Determine the [x, y] coordinate at the center of the cell enclosing the given text.  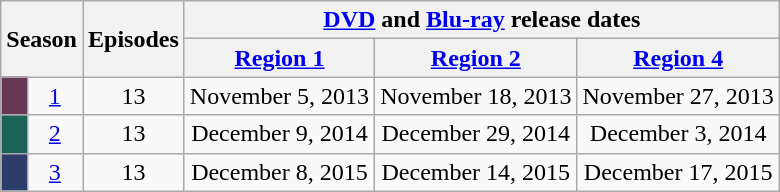
November 27, 2013 [678, 96]
November 18, 2013 [476, 96]
Region 4 [678, 58]
2 [54, 134]
Season [42, 39]
Episodes [133, 39]
December 29, 2014 [476, 134]
December 3, 2014 [678, 134]
3 [54, 172]
1 [54, 96]
DVD and Blu-ray release dates [482, 20]
December 8, 2015 [279, 172]
November 5, 2013 [279, 96]
December 14, 2015 [476, 172]
December 9, 2014 [279, 134]
December 17, 2015 [678, 172]
Region 2 [476, 58]
Region 1 [279, 58]
